Scan for the cell matching the given text and deliver its (X, Y) coordinate at center. 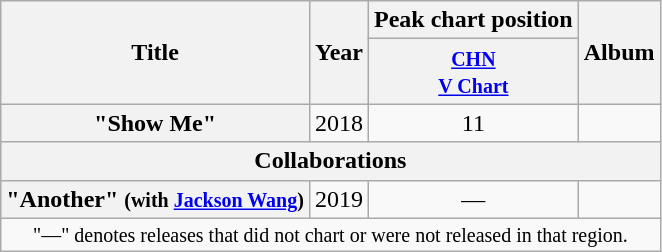
Album (619, 52)
"Another" (with Jackson Wang) (156, 199)
Peak chart position (474, 20)
2019 (338, 199)
CHNV Chart (474, 72)
Title (156, 52)
2018 (338, 123)
Collaborations (330, 161)
"—" denotes releases that did not chart or were not released in that region. (330, 234)
Year (338, 52)
— (474, 199)
11 (474, 123)
"Show Me" (156, 123)
